Find where the given text appears and provide that cell's center as [x, y] coordinate. 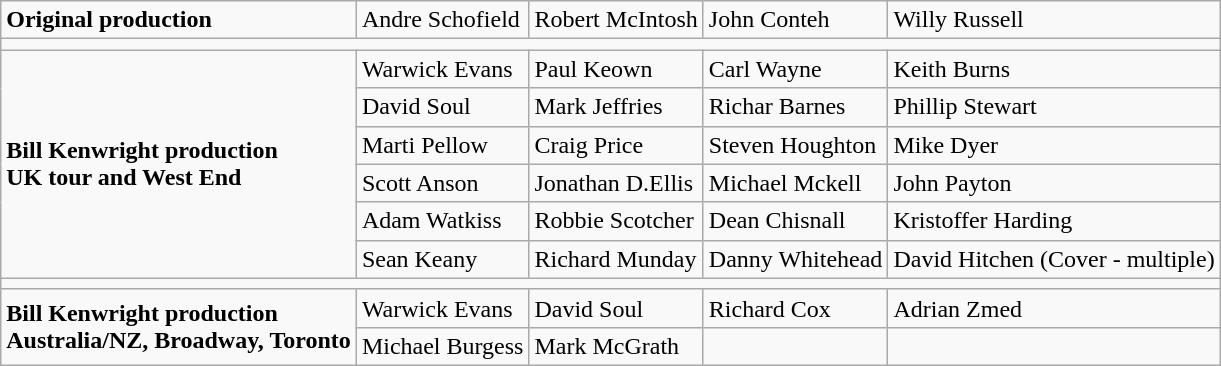
John Payton [1054, 183]
Richar Barnes [796, 107]
Carl Wayne [796, 69]
Michael Burgess [442, 346]
Adrian Zmed [1054, 308]
Keith Burns [1054, 69]
Mark Jeffries [616, 107]
David Hitchen (Cover - multiple) [1054, 259]
Danny Whitehead [796, 259]
Steven Houghton [796, 145]
Original production [179, 20]
Willy Russell [1054, 20]
Scott Anson [442, 183]
Marti Pellow [442, 145]
Andre Schofield [442, 20]
Dean Chisnall [796, 221]
Richard Munday [616, 259]
Kristoffer Harding [1054, 221]
Craig Price [616, 145]
Robbie Scotcher [616, 221]
Richard Cox [796, 308]
Mike Dyer [1054, 145]
Adam Watkiss [442, 221]
Michael Mckell [796, 183]
Bill Kenwright productionAustralia/NZ, Broadway, Toronto [179, 327]
Robert McIntosh [616, 20]
Paul Keown [616, 69]
Jonathan D.Ellis [616, 183]
Phillip Stewart [1054, 107]
John Conteh [796, 20]
Bill Kenwright productionUK tour and West End [179, 164]
Sean Keany [442, 259]
Mark McGrath [616, 346]
